Identify which cell holds the provided text, then report its [X, Y] central coordinate. 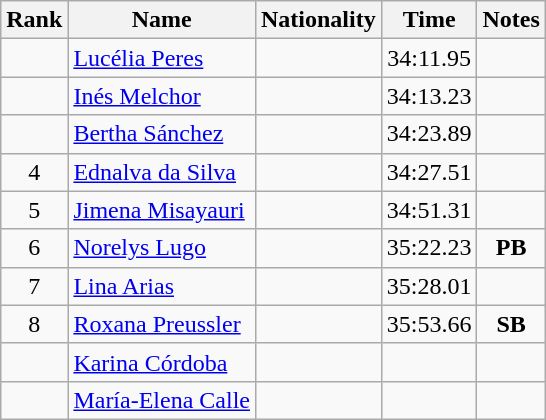
Nationality [318, 20]
34:51.31 [429, 210]
6 [34, 248]
Jimena Misayauri [162, 210]
Notes [511, 20]
5 [34, 210]
34:27.51 [429, 172]
34:23.89 [429, 134]
Lucélia Peres [162, 58]
Norelys Lugo [162, 248]
Name [162, 20]
8 [34, 324]
Lina Arias [162, 286]
34:13.23 [429, 96]
Rank [34, 20]
35:22.23 [429, 248]
Time [429, 20]
Inés Melchor [162, 96]
Karina Córdoba [162, 362]
34:11.95 [429, 58]
Ednalva da Silva [162, 172]
PB [511, 248]
35:53.66 [429, 324]
Roxana Preussler [162, 324]
4 [34, 172]
35:28.01 [429, 286]
SB [511, 324]
7 [34, 286]
María-Elena Calle [162, 400]
Bertha Sánchez [162, 134]
